Locate the cell with the specified text and output its [x, y] center coordinate. 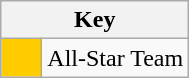
All-Star Team [116, 58]
Key [95, 20]
